Pinpoint the cell where the given text exists, returning its (x, y) midpoint coordinate. 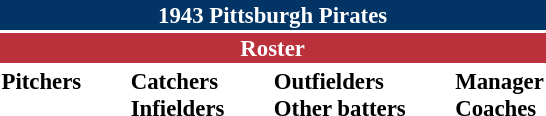
Roster (272, 48)
1943 Pittsburgh Pirates (272, 15)
